Identify which cell holds the provided text, then report its (x, y) central coordinate. 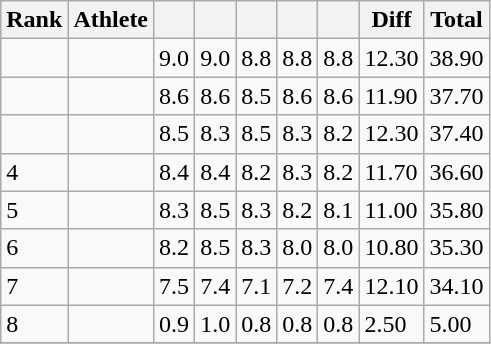
37.70 (456, 96)
Diff (392, 20)
34.10 (456, 286)
7.5 (174, 286)
7.1 (256, 286)
10.80 (392, 248)
35.80 (456, 210)
6 (34, 248)
7 (34, 286)
Rank (34, 20)
2.50 (392, 324)
1.0 (216, 324)
11.70 (392, 172)
37.40 (456, 134)
8 (34, 324)
5 (34, 210)
0.9 (174, 324)
7.2 (298, 286)
4 (34, 172)
Athlete (111, 20)
38.90 (456, 58)
5.00 (456, 324)
11.00 (392, 210)
35.30 (456, 248)
36.60 (456, 172)
11.90 (392, 96)
8.1 (338, 210)
Total (456, 20)
12.10 (392, 286)
